Search for the cell housing the specified text and yield its (x, y) center coordinate. 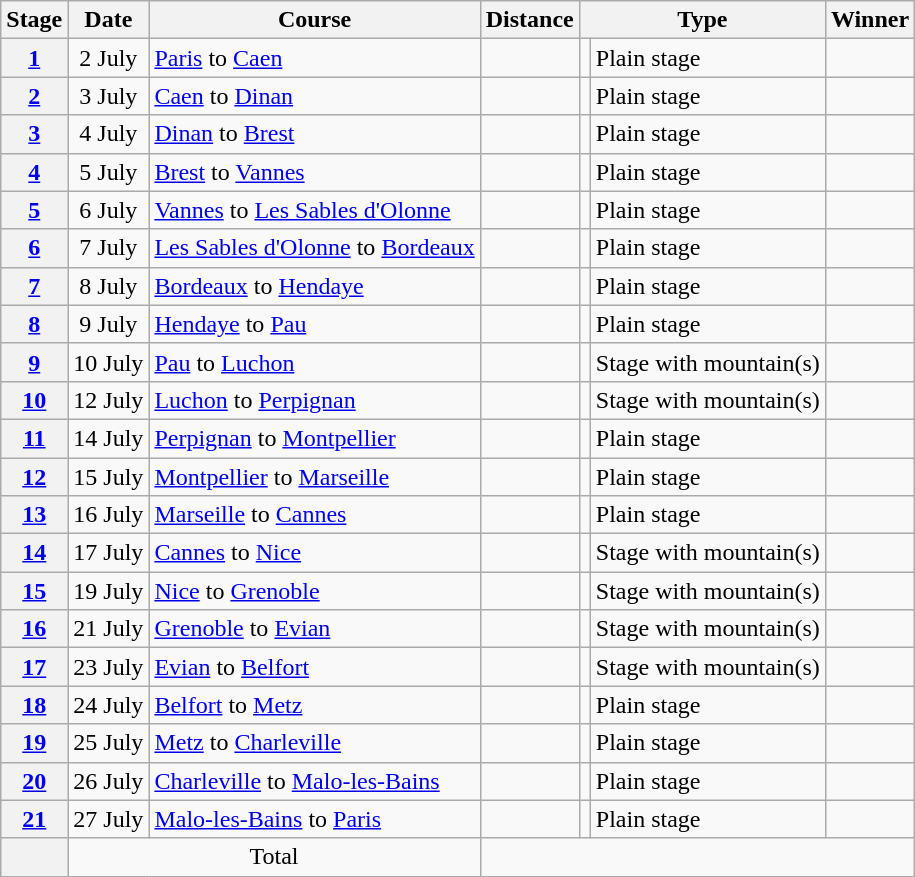
7 (34, 286)
8 July (108, 286)
Winner (870, 20)
2 July (108, 58)
Cannes to Nice (314, 553)
Course (314, 20)
24 July (108, 705)
10 (34, 400)
18 (34, 705)
21 July (108, 629)
2 (34, 96)
26 July (108, 781)
Hendaye to Pau (314, 324)
21 (34, 819)
Montpellier to Marseille (314, 477)
14 July (108, 438)
Pau to Luchon (314, 362)
15 July (108, 477)
Date (108, 20)
19 (34, 743)
6 July (108, 210)
Distance (530, 20)
3 (34, 134)
17 July (108, 553)
Belfort to Metz (314, 705)
27 July (108, 819)
4 (34, 172)
9 (34, 362)
25 July (108, 743)
16 (34, 629)
Total (274, 857)
Grenoble to Evian (314, 629)
19 July (108, 591)
4 July (108, 134)
Les Sables d'Olonne to Bordeaux (314, 248)
Luchon to Perpignan (314, 400)
13 (34, 515)
20 (34, 781)
Type (702, 20)
Nice to Grenoble (314, 591)
Bordeaux to Hendaye (314, 286)
17 (34, 667)
14 (34, 553)
3 July (108, 96)
Evian to Belfort (314, 667)
16 July (108, 515)
Vannes to Les Sables d'Olonne (314, 210)
23 July (108, 667)
12 (34, 477)
Metz to Charleville (314, 743)
Caen to Dinan (314, 96)
Paris to Caen (314, 58)
7 July (108, 248)
Stage (34, 20)
6 (34, 248)
11 (34, 438)
1 (34, 58)
10 July (108, 362)
Malo-les-Bains to Paris (314, 819)
15 (34, 591)
5 July (108, 172)
Perpignan to Montpellier (314, 438)
Charleville to Malo-les-Bains (314, 781)
5 (34, 210)
Brest to Vannes (314, 172)
9 July (108, 324)
Dinan to Brest (314, 134)
8 (34, 324)
12 July (108, 400)
Marseille to Cannes (314, 515)
